For the text-containing cell, return its midpoint in [X, Y] coordinate format. 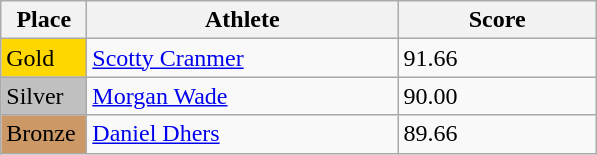
Place [44, 20]
89.66 [498, 134]
90.00 [498, 96]
Athlete [242, 20]
Morgan Wade [242, 96]
Gold [44, 58]
Scotty Cranmer [242, 58]
91.66 [498, 58]
Silver [44, 96]
Daniel Dhers [242, 134]
Bronze [44, 134]
Score [498, 20]
